Detect which cell encompasses the target text, then output its [X, Y] center coordinate. 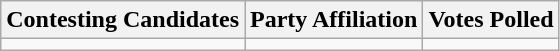
Votes Polled [491, 20]
Contesting Candidates [123, 20]
Party Affiliation [334, 20]
